Provide the (X, Y) coordinate of the cell's center where the given text is located.  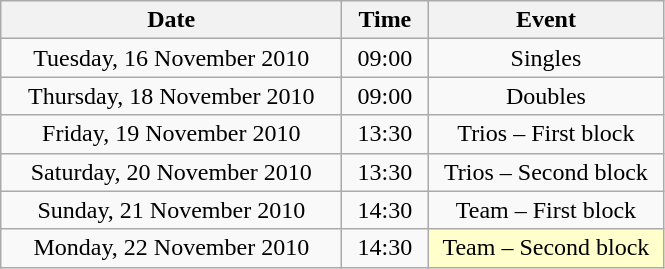
Team – Second block (546, 248)
Singles (546, 58)
Monday, 22 November 2010 (172, 248)
Thursday, 18 November 2010 (172, 96)
Doubles (546, 96)
Tuesday, 16 November 2010 (172, 58)
Event (546, 20)
Trios – Second block (546, 172)
Team – First block (546, 210)
Time (385, 20)
Sunday, 21 November 2010 (172, 210)
Trios – First block (546, 134)
Date (172, 20)
Friday, 19 November 2010 (172, 134)
Saturday, 20 November 2010 (172, 172)
